Detect which cell encompasses the target text, then output its (X, Y) center coordinate. 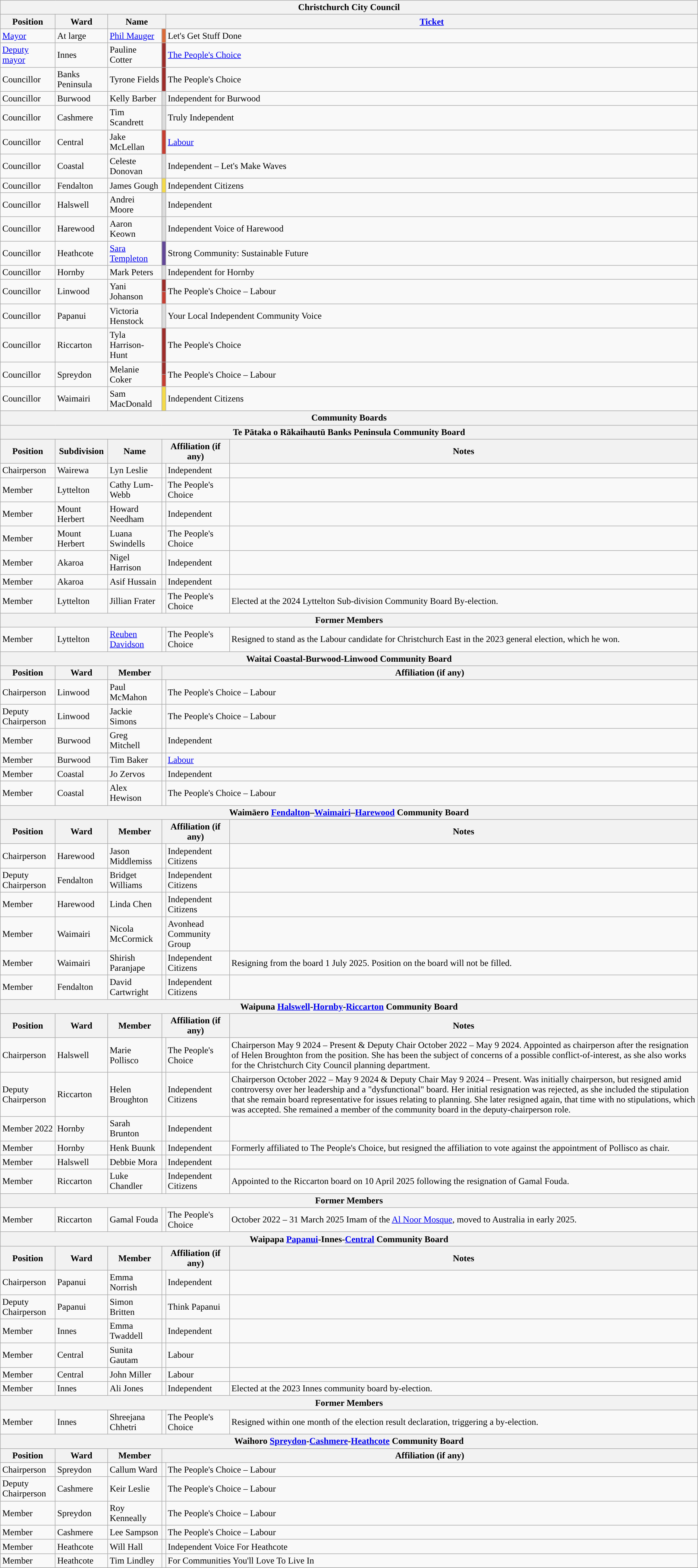
Jackie Simons (135, 717)
Mayor (28, 36)
Strong Community: Sustainable Future (432, 253)
Jillian Frater (135, 601)
Tim Baker (135, 760)
Wairewa (81, 470)
John Miller (135, 1375)
Sunita Gautam (135, 1356)
James Gough (135, 185)
Christchurch City Council (349, 7)
Resigned within one month of the election result declaration, triggering a by-election. (463, 1422)
Sarah Brunton (135, 1129)
Tyrone Fields (135, 79)
Sam MacDonald (135, 399)
Community Boards (349, 418)
Keir Leslie (135, 1489)
Member 2022 (28, 1129)
Ticket (432, 22)
Jo Zervos (135, 774)
Paul McMahon (135, 692)
Henk Buunk (135, 1148)
Te Pātaka o Rākaihautū Banks Peninsula Community Board (349, 432)
Asif Hussain (135, 582)
Formerly affiliated to The People's Choice, but resigned the affiliation to vote against the appointment of Pollisco as chair. (463, 1148)
Jason Middlemiss (135, 856)
Bridget Williams (135, 880)
Greg Mitchell (135, 740)
Melanie Coker (135, 374)
Waipuna Halswell-Hornby-Riccarton Community Board (349, 1007)
Subdivision (81, 451)
Celeste Donovan (135, 166)
Linda Chen (135, 904)
Appointed to the Riccarton board on 10 April 2025 following the resignation of Gamal Fouda. (463, 1181)
October 2022 – 31 March 2025 Imam of the Al Noor Mosque, moved to Australia in early 2025. (463, 1220)
Emma Norrish (135, 1282)
Pauline Cotter (135, 55)
Tim Lindley (135, 1561)
Kelly Barber (135, 98)
Independent Voice of Harewood (432, 229)
Emma Twaddell (135, 1331)
Independent – Let's Make Waves (432, 166)
Shreejana Chhetri (135, 1422)
Nigel Harrison (135, 562)
Gamal Fouda (135, 1220)
Callum Ward (135, 1470)
Howard Needham (135, 514)
Sara Templeton (135, 253)
Independent Voice For Heathcote (432, 1546)
Let's Get Stuff Done (432, 36)
Waihoro Spreydon-Cashmere-Heathcote Community Board (349, 1441)
Will Hall (135, 1546)
Waimāero Fendalton–Waimairi–Harewood Community Board (349, 812)
Ali Jones (135, 1389)
Cathy Lum-Webb (135, 490)
Phil Mauger (135, 36)
Elected at the 2024 Lyttelton Sub-division Community Board By-election. (463, 601)
Nicola McCormick (135, 933)
Lee Sampson (135, 1532)
Resigning from the board 1 July 2025. Position on the board will not be filled. (463, 963)
Luke Chandler (135, 1181)
Deputy mayor (28, 55)
Simon Britten (135, 1306)
Debbie Mora (135, 1162)
Tim Scandrett (135, 118)
Waitai Coastal-Burwood-Linwood Community Board (349, 659)
Resigned to stand as the Labour candidate for Christchurch East in the 2023 general election, which he won. (463, 640)
Think Papanui (198, 1306)
Elected at the 2023 Innes community board by-election. (463, 1389)
At large (81, 36)
Marie Pollisco (135, 1055)
Jake McLellan (135, 142)
Aaron Keown (135, 229)
Mark Peters (135, 273)
Tyla Harrison-Hunt (135, 345)
Luana Swindells (135, 538)
Truly Independent (432, 118)
Victoria Henstock (135, 316)
David Cartwright (135, 987)
Independent for Hornby (432, 273)
Shirish Paranjape (135, 963)
Waipapa Papanui-Innes-Central Community Board (349, 1239)
Helen Broughton (135, 1095)
Roy Kenneally (135, 1513)
For Communities You'll Love To Live In (432, 1561)
Lyn Leslie (135, 470)
Yani Johanson (135, 292)
Andrei Moore (135, 204)
Alex Hewison (135, 793)
Your Local Independent Community Voice (432, 316)
Banks Peninsula (81, 79)
Reuben Davidson (135, 640)
Avonhead Community Group (198, 933)
Independent for Burwood (432, 98)
